Pinpoint the cell where the given text exists, returning its [X, Y] midpoint coordinate. 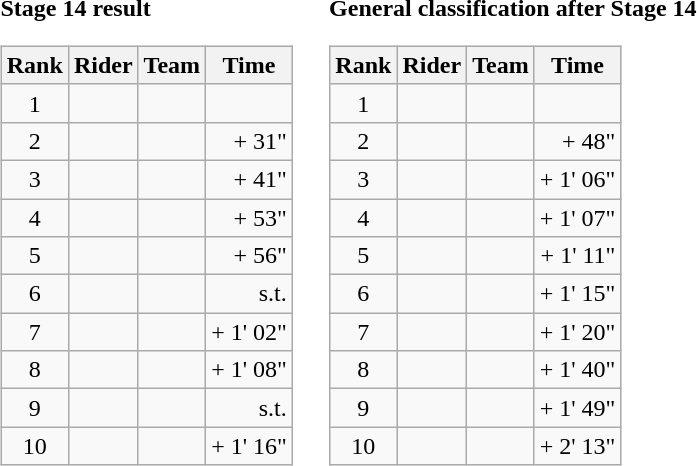
+ 1' 06" [578, 179]
+ 1' 49" [578, 408]
+ 41" [250, 179]
+ 1' 15" [578, 294]
+ 53" [250, 217]
+ 1' 40" [578, 370]
+ 1' 20" [578, 332]
+ 1' 16" [250, 446]
+ 1' 07" [578, 217]
+ 1' 02" [250, 332]
+ 2' 13" [578, 446]
+ 1' 08" [250, 370]
+ 56" [250, 256]
+ 31" [250, 141]
+ 1' 11" [578, 256]
+ 48" [578, 141]
